Return (x, y) of the center of cell containing provided text 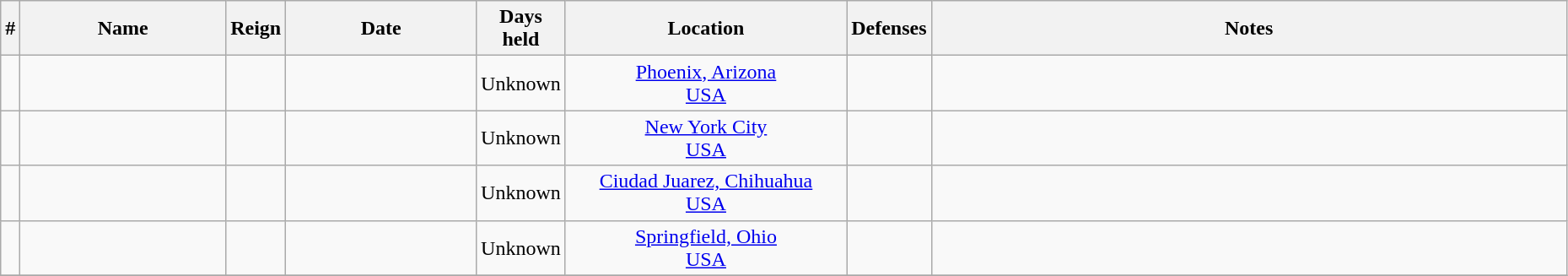
Location (705, 29)
Reign (256, 29)
Notes (1248, 29)
Date (381, 29)
New York CityUSA (705, 138)
# (10, 29)
Springfield, OhioUSA (705, 248)
Phoenix, ArizonaUSA (705, 83)
Name (123, 29)
Ciudad Juarez, ChihuahuaUSA (705, 192)
Daysheld (521, 29)
Defenses (889, 29)
